Return the (x, y) coordinate for the center point of the cell that contains the specified text.  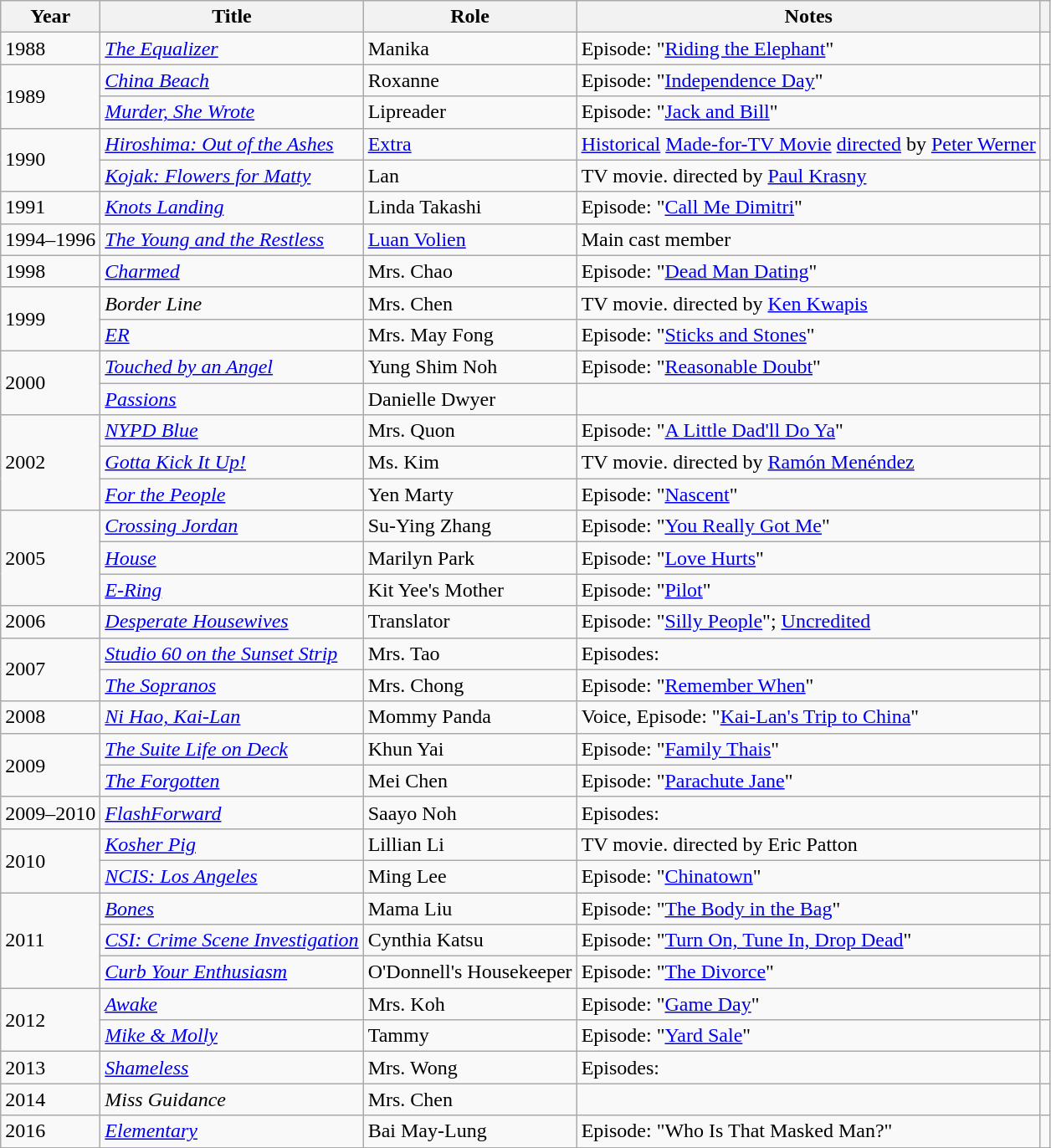
Kosher Pig (232, 844)
Episode: "Sticks and Stones" (808, 335)
Historical Made-for-TV Movie directed by Peter Werner (808, 144)
House (232, 558)
Title (232, 17)
TV movie. directed by Ramón Menéndez (808, 463)
Marilyn Park (470, 558)
1988 (50, 49)
2012 (50, 1020)
For the People (232, 495)
Crossing Jordan (232, 526)
Bai May-Lung (470, 1131)
Extra (470, 144)
Mrs. Koh (470, 1004)
Gotta Kick It Up! (232, 463)
Episode: "Turn On, Tune In, Drop Dead" (808, 940)
Miss Guidance (232, 1099)
Danielle Dwyer (470, 399)
Episode: "The Body in the Bag" (808, 908)
Ming Lee (470, 876)
2010 (50, 860)
Translator (470, 622)
Yung Shim Noh (470, 366)
Role (470, 17)
2002 (50, 463)
Elementary (232, 1131)
Mrs. May Fong (470, 335)
Cynthia Katsu (470, 940)
Year (50, 17)
2009–2010 (50, 812)
2011 (50, 940)
Mrs. Tao (470, 653)
Tammy (470, 1036)
Episode: "Remember When" (808, 685)
Episode: "Chinatown" (808, 876)
2006 (50, 622)
TV movie. directed by Paul Krasny (808, 176)
Curb Your Enthusiasm (232, 972)
Episode: "A Little Dad'll Do Ya" (808, 431)
Episode: "Parachute Jane" (808, 781)
NCIS: Los Angeles (232, 876)
Voice, Episode: "Kai-Lan's Trip to China" (808, 717)
Luan Volien (470, 239)
Touched by an Angel (232, 366)
Ms. Kim (470, 463)
Yen Marty (470, 495)
Episode: "Jack and Bill" (808, 112)
E-Ring (232, 590)
Murder, She Wrote (232, 112)
Mrs. Wong (470, 1068)
The Suite Life on Deck (232, 749)
Episode: "The Divorce" (808, 972)
Episode: "Independence Day" (808, 80)
O'Donnell's Housekeeper (470, 972)
Episode: "Pilot" (808, 590)
Mrs. Chong (470, 685)
Ni Hao, Kai-Lan (232, 717)
NYPD Blue (232, 431)
Saayo Noh (470, 812)
The Equalizer (232, 49)
Episode: "Riding the Elephant" (808, 49)
Lipreader (470, 112)
FlashForward (232, 812)
1998 (50, 271)
Roxanne (470, 80)
Knots Landing (232, 208)
Khun Yai (470, 749)
The Forgotten (232, 781)
2013 (50, 1068)
2007 (50, 669)
Desperate Housewives (232, 622)
1989 (50, 96)
Hiroshima: Out of the Ashes (232, 144)
Border Line (232, 303)
1994–1996 (50, 239)
Episode: "Nascent" (808, 495)
Passions (232, 399)
1999 (50, 319)
The Sopranos (232, 685)
Episode: "Call Me Dimitri" (808, 208)
Mommy Panda (470, 717)
TV movie. directed by Eric Patton (808, 844)
Episode: "Yard Sale" (808, 1036)
Awake (232, 1004)
Episode: "Love Hurts" (808, 558)
Episode: "Who Is That Masked Man?" (808, 1131)
Episode: "Silly People"; Uncredited (808, 622)
Linda Takashi (470, 208)
Mei Chen (470, 781)
2009 (50, 765)
Lan (470, 176)
Mama Liu (470, 908)
2016 (50, 1131)
TV movie. directed by Ken Kwapis (808, 303)
1990 (50, 160)
Episode: "Family Thais" (808, 749)
Kojak: Flowers for Matty (232, 176)
2000 (50, 382)
Notes (808, 17)
The Young and the Restless (232, 239)
ER (232, 335)
Kit Yee's Mother (470, 590)
Episode: "Game Day" (808, 1004)
1991 (50, 208)
Charmed (232, 271)
Studio 60 on the Sunset Strip (232, 653)
Episode: "You Really Got Me" (808, 526)
Mrs. Quon (470, 431)
CSI: Crime Scene Investigation (232, 940)
Episode: "Dead Man Dating" (808, 271)
Manika (470, 49)
Main cast member (808, 239)
Mrs. Chao (470, 271)
Mike & Molly (232, 1036)
Shameless (232, 1068)
Lillian Li (470, 844)
2005 (50, 558)
Episode: "Reasonable Doubt" (808, 366)
2008 (50, 717)
Bones (232, 908)
Su-Ying Zhang (470, 526)
China Beach (232, 80)
2014 (50, 1099)
